Provide the (x, y) coordinate of the cell's center where the given text is located.  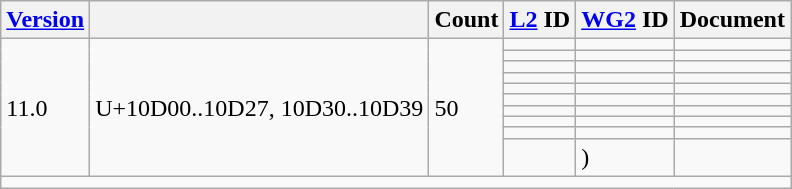
Version (46, 20)
) (625, 157)
Document (732, 20)
50 (466, 108)
L2 ID (540, 20)
WG2 ID (625, 20)
U+10D00..10D27, 10D30..10D39 (260, 108)
Count (466, 20)
11.0 (46, 108)
